Scan for the cell matching the given text and deliver its (x, y) coordinate at center. 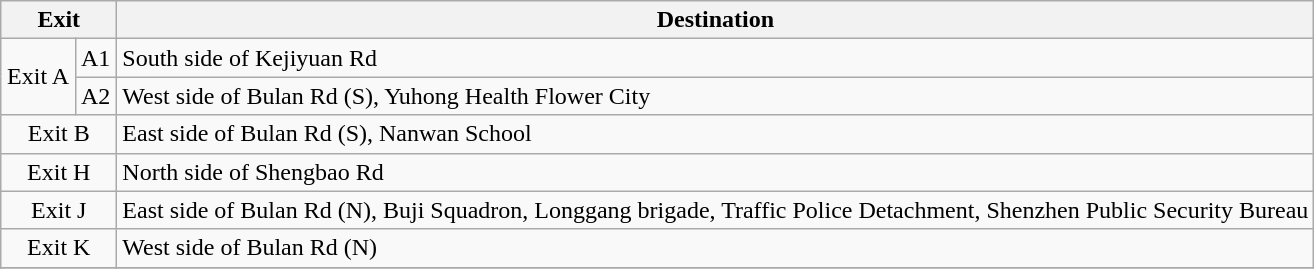
East side of Bulan Rd (S), Nanwan School (716, 134)
South side of Kejiyuan Rd (716, 58)
Exit H (59, 172)
Exit J (59, 210)
East side of Bulan Rd (N), Buji Squadron, Longgang brigade, Traffic Police Detachment, Shenzhen Public Security Bureau (716, 210)
West side of Bulan Rd (N) (716, 248)
Exit A (38, 77)
Exit B (59, 134)
A2 (96, 96)
Destination (716, 20)
Exit (59, 20)
West side of Bulan Rd (S), Yuhong Health Flower City (716, 96)
A1 (96, 58)
North side of Shengbao Rd (716, 172)
Exit K (59, 248)
